From the cell containing the given text, extract its center point as (X, Y) coordinate. 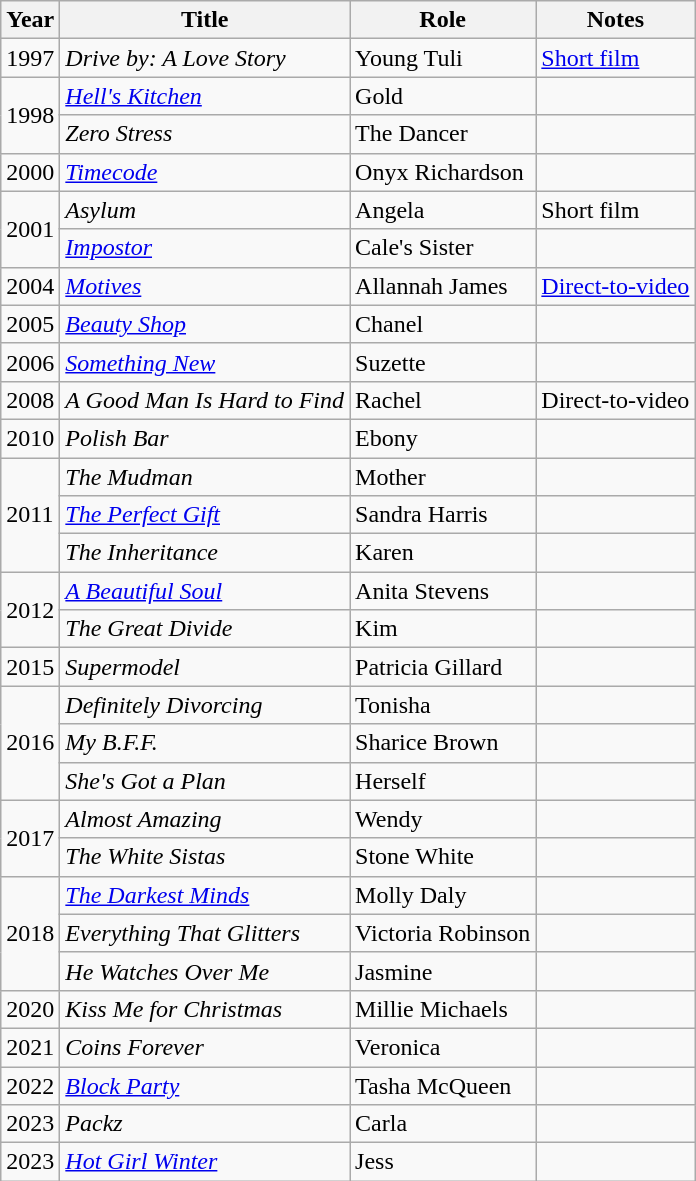
2006 (30, 362)
Coins Forever (205, 1047)
Tonisha (443, 705)
Kim (443, 629)
Chanel (443, 324)
2004 (30, 286)
Drive by: A Love Story (205, 58)
Jasmine (443, 971)
Packz (205, 1124)
Sharice Brown (443, 743)
2022 (30, 1085)
Karen (443, 553)
Gold (443, 96)
Molly Daly (443, 895)
Notes (616, 20)
Stone White (443, 857)
Angela (443, 210)
Allannah James (443, 286)
She's Got a Plan (205, 781)
Hell's Kitchen (205, 96)
The Perfect Gift (205, 515)
Kiss Me for Christmas (205, 1009)
2016 (30, 743)
Sandra Harris (443, 515)
Timecode (205, 172)
A Beautiful Soul (205, 591)
Millie Michaels (443, 1009)
The Darkest Minds (205, 895)
A Good Man Is Hard to Find (205, 400)
Polish Bar (205, 438)
2010 (30, 438)
Veronica (443, 1047)
2017 (30, 838)
Patricia Gillard (443, 667)
The White Sistas (205, 857)
The Great Divide (205, 629)
The Inheritance (205, 553)
1998 (30, 115)
Asylum (205, 210)
Something New (205, 362)
My B.F.F. (205, 743)
Ebony (443, 438)
Young Tuli (443, 58)
Role (443, 20)
2018 (30, 933)
2001 (30, 229)
Wendy (443, 819)
2000 (30, 172)
Anita Stevens (443, 591)
Year (30, 20)
Almost Amazing (205, 819)
2011 (30, 515)
Beauty Shop (205, 324)
Cale's Sister (443, 248)
Title (205, 20)
Herself (443, 781)
2020 (30, 1009)
Supermodel (205, 667)
Zero Stress (205, 134)
2005 (30, 324)
Mother (443, 477)
The Dancer (443, 134)
2015 (30, 667)
Suzette (443, 362)
Motives (205, 286)
2021 (30, 1047)
Jess (443, 1162)
Impostor (205, 248)
Everything That Glitters (205, 933)
1997 (30, 58)
Rachel (443, 400)
Carla (443, 1124)
2012 (30, 610)
He Watches Over Me (205, 971)
Tasha McQueen (443, 1085)
Onyx Richardson (443, 172)
Hot Girl Winter (205, 1162)
2008 (30, 400)
Block Party (205, 1085)
The Mudman (205, 477)
Definitely Divorcing (205, 705)
Victoria Robinson (443, 933)
